Return the (X, Y) coordinate for the center point of the cell that contains the specified text.  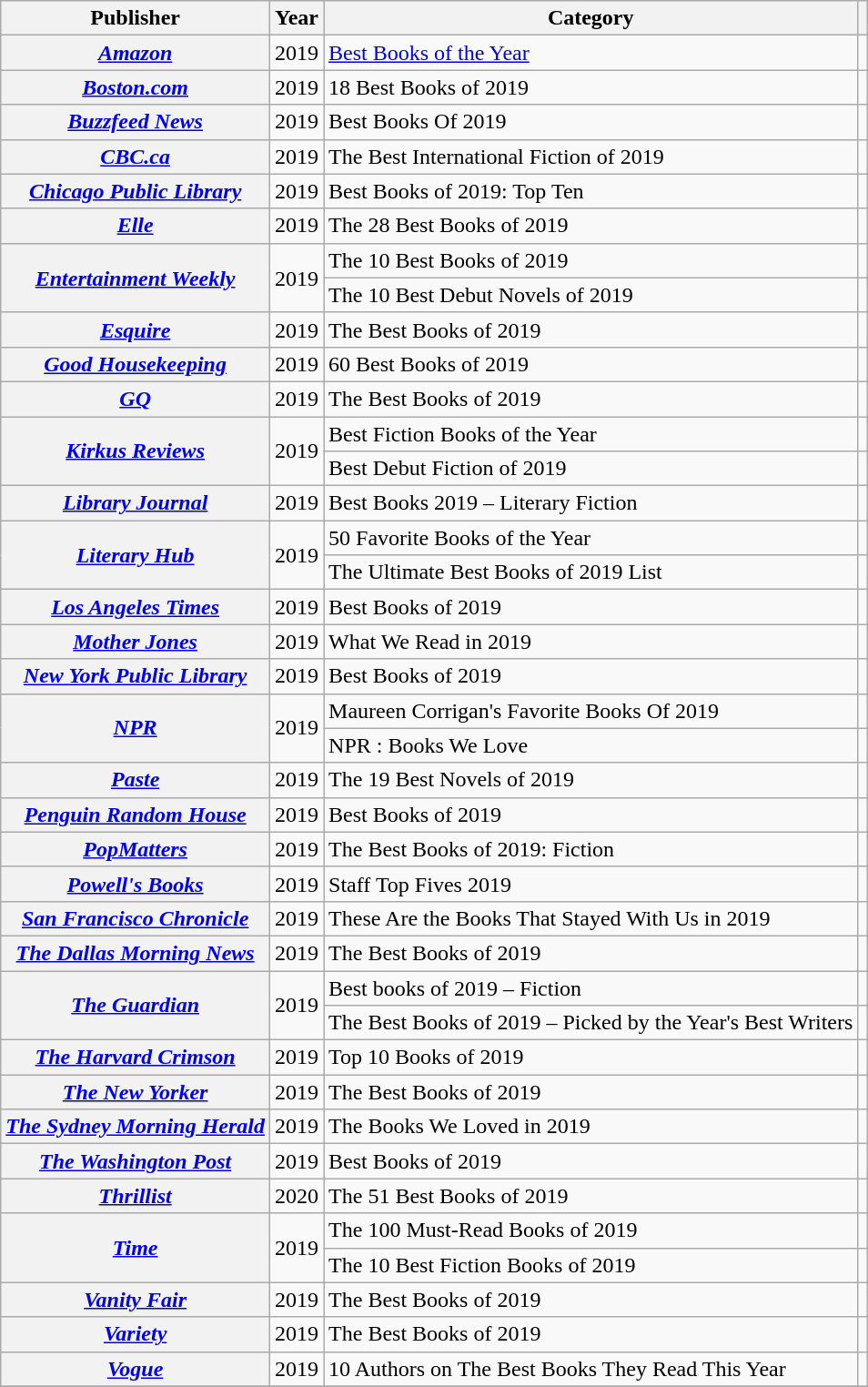
CBC.ca (136, 157)
The 19 Best Novels of 2019 (591, 780)
Paste (136, 780)
The Ultimate Best Books of 2019 List (591, 572)
Best Books of 2019: Top Ten (591, 191)
PopMatters (136, 849)
Literary Hub (136, 555)
Vanity Fair (136, 1300)
Good Housekeeping (136, 364)
Chicago Public Library (136, 191)
60 Best Books of 2019 (591, 364)
Thrillist (136, 1196)
These Are the Books That Stayed With Us in 2019 (591, 918)
The 10 Best Fiction Books of 2019 (591, 1265)
Time (136, 1248)
Vogue (136, 1369)
The Sydney Morning Herald (136, 1127)
Mother Jones (136, 642)
The 10 Best Debut Novels of 2019 (591, 295)
Best Books 2019 – Literary Fiction (591, 503)
The New Yorker (136, 1092)
Best Books Of 2019 (591, 122)
What We Read in 2019 (591, 642)
10 Authors on The Best Books They Read This Year (591, 1369)
Variety (136, 1334)
The Best Books of 2019 – Picked by the Year's Best Writers (591, 1023)
Elle (136, 226)
Year (297, 18)
Penguin Random House (136, 815)
Best Fiction Books of the Year (591, 434)
Buzzfeed News (136, 122)
The Best International Fiction of 2019 (591, 157)
The 51 Best Books of 2019 (591, 1196)
Publisher (136, 18)
Los Angeles Times (136, 607)
The Guardian (136, 1005)
50 Favorite Books of the Year (591, 538)
Entertainment Weekly (136, 278)
Kirkus Reviews (136, 451)
Best books of 2019 – Fiction (591, 987)
The Dallas Morning News (136, 953)
Staff Top Fives 2019 (591, 884)
Top 10 Books of 2019 (591, 1058)
18 Best Books of 2019 (591, 87)
Boston.com (136, 87)
San Francisco Chronicle (136, 918)
Amazon (136, 53)
The 100 Must-Read Books of 2019 (591, 1230)
The Best Books of 2019: Fiction (591, 849)
NPR (136, 728)
Best Debut Fiction of 2019 (591, 469)
2020 (297, 1196)
The 10 Best Books of 2019 (591, 260)
Best Books of the Year (591, 53)
The Washington Post (136, 1161)
Powell's Books (136, 884)
The Harvard Crimson (136, 1058)
NPR : Books We Love (591, 745)
GQ (136, 399)
Maureen Corrigan's Favorite Books Of 2019 (591, 711)
Library Journal (136, 503)
New York Public Library (136, 676)
Category (591, 18)
Esquire (136, 329)
The Books We Loved in 2019 (591, 1127)
The 28 Best Books of 2019 (591, 226)
